Capture the cell that displays the provided text and extract its (x, y) central coordinate. 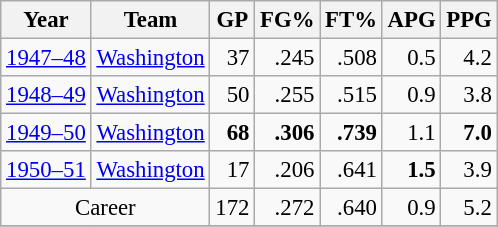
.739 (352, 133)
3.9 (469, 170)
.640 (352, 208)
68 (232, 133)
Team (150, 20)
5.2 (469, 208)
172 (232, 208)
FG% (288, 20)
.508 (352, 58)
4.2 (469, 58)
GP (232, 20)
.641 (352, 170)
Career (106, 208)
Year (46, 20)
1.5 (412, 170)
37 (232, 58)
1950–51 (46, 170)
APG (412, 20)
1.1 (412, 133)
PPG (469, 20)
.306 (288, 133)
.206 (288, 170)
17 (232, 170)
FT% (352, 20)
0.5 (412, 58)
.515 (352, 95)
1948–49 (46, 95)
.272 (288, 208)
7.0 (469, 133)
1949–50 (46, 133)
.245 (288, 58)
50 (232, 95)
3.8 (469, 95)
1947–48 (46, 58)
.255 (288, 95)
